From the cell containing the given text, extract its center point as [x, y] coordinate. 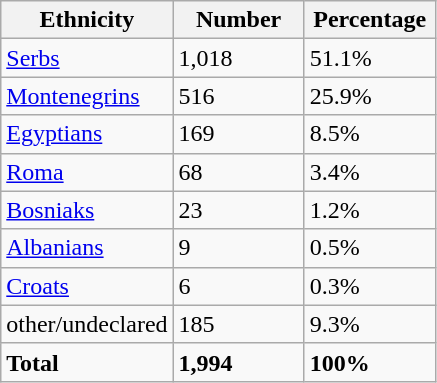
1,994 [238, 362]
9 [238, 248]
185 [238, 324]
51.1% [370, 58]
1.2% [370, 210]
68 [238, 172]
Roma [87, 172]
Albanians [87, 248]
516 [238, 96]
Egyptians [87, 134]
9.3% [370, 324]
Montenegrins [87, 96]
Ethnicity [87, 20]
0.5% [370, 248]
Percentage [370, 20]
169 [238, 134]
6 [238, 286]
100% [370, 362]
8.5% [370, 134]
3.4% [370, 172]
Bosniaks [87, 210]
Serbs [87, 58]
1,018 [238, 58]
25.9% [370, 96]
Croats [87, 286]
Total [87, 362]
23 [238, 210]
Number [238, 20]
0.3% [370, 286]
other/undeclared [87, 324]
